Detect which cell encompasses the target text, then output its (x, y) center coordinate. 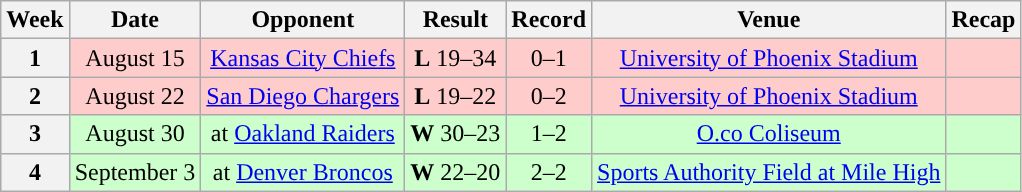
August 15 (135, 58)
1 (35, 58)
W 30–23 (456, 134)
Opponent (303, 20)
0–1 (549, 58)
September 3 (135, 172)
Result (456, 20)
August 22 (135, 96)
August 30 (135, 134)
Week (35, 20)
Sports Authority Field at Mile High (769, 172)
3 (35, 134)
at Denver Broncos (303, 172)
O.co Coliseum (769, 134)
2 (35, 96)
San Diego Chargers (303, 96)
Kansas City Chiefs (303, 58)
Venue (769, 20)
Record (549, 20)
0–2 (549, 96)
at Oakland Raiders (303, 134)
L 19–22 (456, 96)
2–2 (549, 172)
W 22–20 (456, 172)
Date (135, 20)
4 (35, 172)
1–2 (549, 134)
L 19–34 (456, 58)
Recap (984, 20)
